Find where the given text appears and provide that cell's center as (X, Y) coordinate. 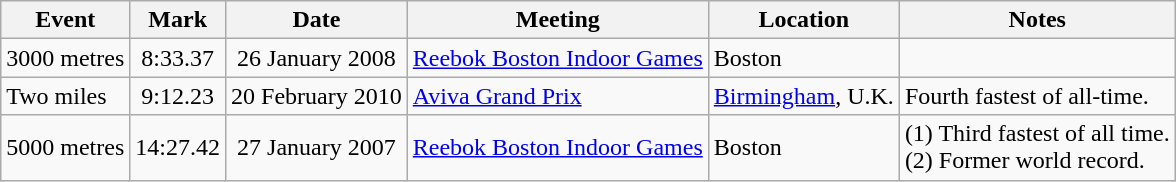
Birmingham, U.K. (804, 96)
5000 metres (66, 148)
3000 metres (66, 58)
20 February 2010 (317, 96)
27 January 2007 (317, 148)
Event (66, 20)
Notes (1037, 20)
8:33.37 (178, 58)
Aviva Grand Prix (558, 96)
Date (317, 20)
Fourth fastest of all-time. (1037, 96)
26 January 2008 (317, 58)
Meeting (558, 20)
Two miles (66, 96)
9:12.23 (178, 96)
Location (804, 20)
14:27.42 (178, 148)
(1) Third fastest of all time.(2) Former world record. (1037, 148)
Mark (178, 20)
